Pinpoint the cell where the given text exists, returning its (x, y) midpoint coordinate. 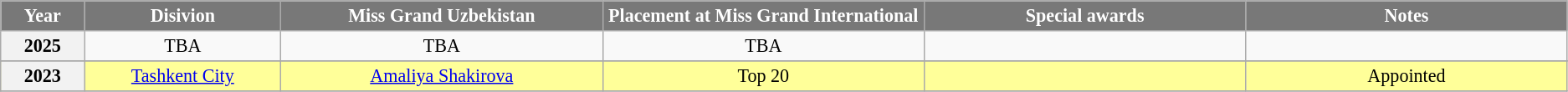
Miss Grand Uzbekistan (442, 15)
Year (43, 15)
Special awards (1085, 15)
Disivion (182, 15)
Notes (1407, 15)
2025 (43, 45)
Appointed (1407, 75)
2023 (43, 75)
Top 20 (763, 75)
Placement at Miss Grand International (763, 15)
Tashkent City (182, 75)
Amaliya Shakirova (442, 75)
